Identify which cell holds the provided text, then report its (x, y) central coordinate. 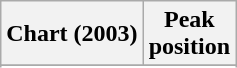
Peak position (189, 34)
Chart (2003) (72, 34)
